Provide the [X, Y] coordinate of the cell's center where the given text is located.  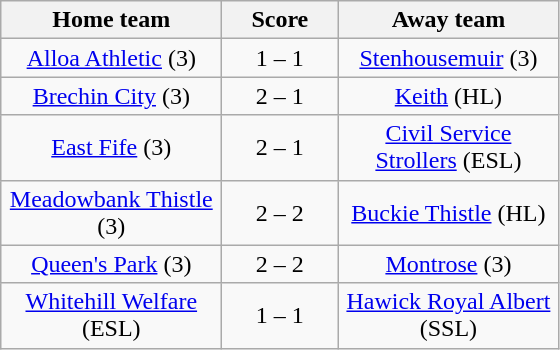
Home team [112, 20]
Brechin City (3) [112, 96]
Civil Service Strollers (ESL) [448, 148]
Keith (HL) [448, 96]
Whitehill Welfare (ESL) [112, 316]
Hawick Royal Albert (SSL) [448, 316]
East Fife (3) [112, 148]
Buckie Thistle (HL) [448, 212]
Alloa Athletic (3) [112, 58]
Queen's Park (3) [112, 264]
Stenhousemuir (3) [448, 58]
Score [280, 20]
Montrose (3) [448, 264]
Meadowbank Thistle (3) [112, 212]
Away team [448, 20]
